Scan for the cell matching the given text and deliver its (X, Y) coordinate at center. 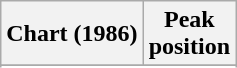
Chart (1986) (72, 34)
Peakposition (189, 34)
